Detect which cell encompasses the target text, then output its (X, Y) center coordinate. 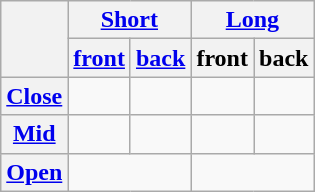
Close (34, 96)
Long (252, 20)
Short (130, 20)
Open (34, 172)
Mid (34, 134)
